Determine the [X, Y] coordinate at the center of the cell enclosing the given text.  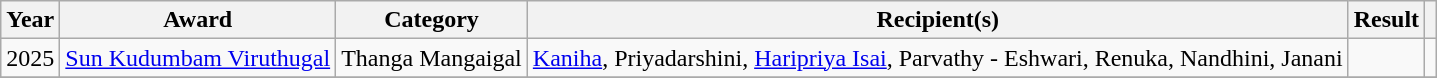
Thanga Mangaigal [432, 58]
Result [1386, 20]
2025 [30, 58]
Sun Kudumbam Viruthugal [198, 58]
Category [432, 20]
Kaniha, Priyadarshini, Haripriya Isai, Parvathy - Eshwari, Renuka, Nandhini, Janani [938, 58]
Year [30, 20]
Recipient(s) [938, 20]
Award [198, 20]
